Return the [X, Y] coordinate for the center point of the cell that contains the specified text.  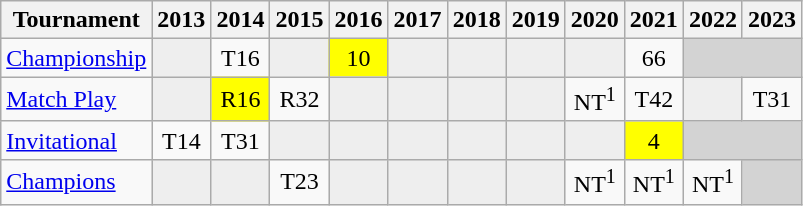
Championship [76, 58]
Tournament [76, 20]
2019 [536, 20]
2023 [772, 20]
2016 [358, 20]
10 [358, 58]
R32 [300, 100]
2020 [594, 20]
2021 [654, 20]
T14 [182, 140]
2013 [182, 20]
4 [654, 140]
T23 [300, 182]
2014 [240, 20]
T16 [240, 58]
2015 [300, 20]
2018 [476, 20]
2022 [712, 20]
2017 [418, 20]
T42 [654, 100]
Champions [76, 182]
Match Play [76, 100]
Invitational [76, 140]
66 [654, 58]
R16 [240, 100]
